Scan for the cell matching the given text and deliver its (X, Y) coordinate at center. 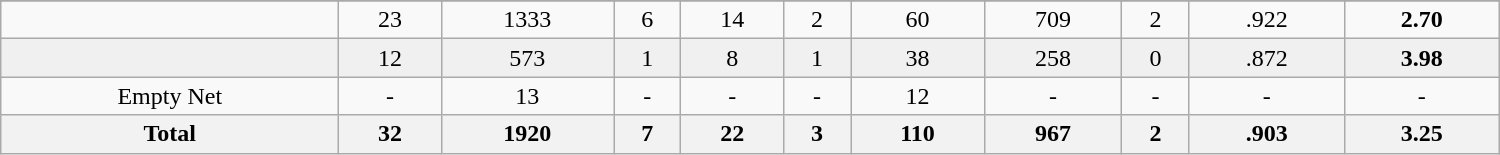
23 (390, 20)
709 (1052, 20)
22 (732, 134)
1333 (527, 20)
8 (732, 58)
3 (816, 134)
258 (1052, 58)
.903 (1266, 134)
967 (1052, 134)
.922 (1266, 20)
60 (918, 20)
14 (732, 20)
2.70 (1422, 20)
3.25 (1422, 134)
7 (648, 134)
.872 (1266, 58)
6 (648, 20)
13 (527, 96)
573 (527, 58)
3.98 (1422, 58)
38 (918, 58)
110 (918, 134)
0 (1156, 58)
32 (390, 134)
Total (170, 134)
Empty Net (170, 96)
1920 (527, 134)
